Capture the cell that displays the provided text and extract its (X, Y) central coordinate. 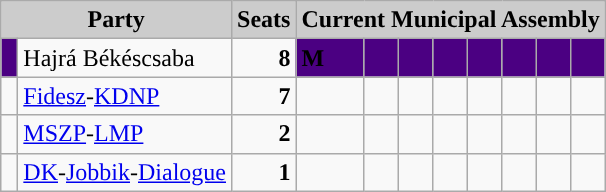
Seats (264, 20)
Fidesz-KDNP (125, 96)
1 (264, 172)
Party (116, 20)
M (330, 58)
8 (264, 58)
2 (264, 134)
DK-Jobbik-Dialogue (125, 172)
7 (264, 96)
Hajrá Békéscsaba (125, 58)
Current Municipal Assembly (450, 20)
MSZP-LMP (125, 134)
